Scan for the cell matching the given text and deliver its [X, Y] coordinate at center. 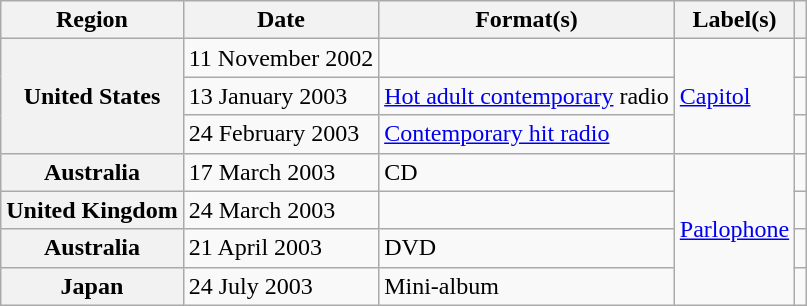
Parlophone [734, 229]
Capitol [734, 96]
17 March 2003 [280, 172]
24 July 2003 [280, 286]
24 March 2003 [280, 210]
Japan [92, 286]
Format(s) [527, 20]
DVD [527, 248]
Mini-album [527, 286]
CD [527, 172]
Label(s) [734, 20]
United Kingdom [92, 210]
Hot adult contemporary radio [527, 96]
24 February 2003 [280, 134]
Region [92, 20]
21 April 2003 [280, 248]
United States [92, 96]
13 January 2003 [280, 96]
11 November 2002 [280, 58]
Contemporary hit radio [527, 134]
Date [280, 20]
